Provide the [x, y] coordinate of the cell's center where the given text is located.  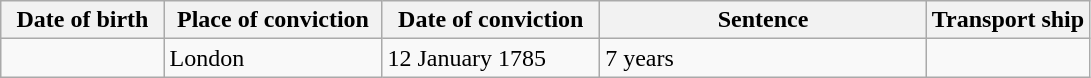
12 January 1785 [491, 58]
Date of conviction [491, 20]
Transport ship [1008, 20]
Sentence [764, 20]
London [273, 58]
7 years [764, 58]
Date of birth [82, 20]
Place of conviction [273, 20]
